Pinpoint the cell where the given text exists, returning its (X, Y) midpoint coordinate. 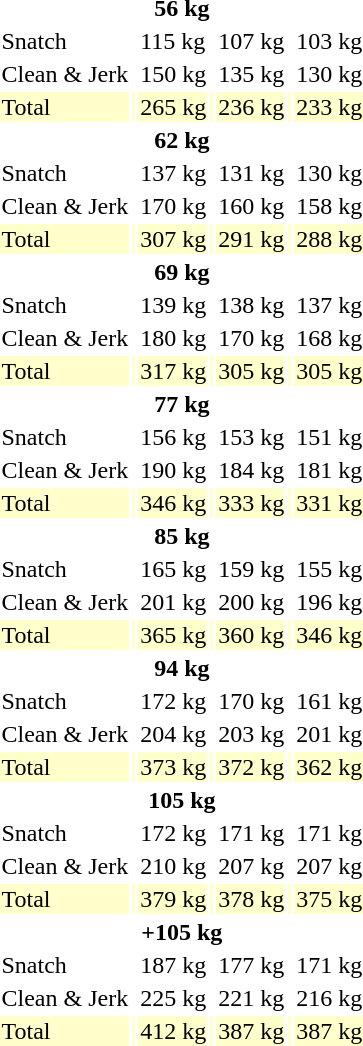
365 kg (174, 635)
184 kg (252, 470)
187 kg (174, 965)
107 kg (252, 41)
137 kg (174, 173)
177 kg (252, 965)
291 kg (252, 239)
156 kg (174, 437)
190 kg (174, 470)
373 kg (174, 767)
131 kg (252, 173)
379 kg (174, 899)
115 kg (174, 41)
171 kg (252, 833)
305 kg (252, 371)
372 kg (252, 767)
165 kg (174, 569)
236 kg (252, 107)
200 kg (252, 602)
204 kg (174, 734)
307 kg (174, 239)
153 kg (252, 437)
150 kg (174, 74)
138 kg (252, 305)
360 kg (252, 635)
333 kg (252, 503)
221 kg (252, 998)
387 kg (252, 1031)
139 kg (174, 305)
317 kg (174, 371)
378 kg (252, 899)
412 kg (174, 1031)
159 kg (252, 569)
207 kg (252, 866)
135 kg (252, 74)
225 kg (174, 998)
203 kg (252, 734)
346 kg (174, 503)
160 kg (252, 206)
210 kg (174, 866)
265 kg (174, 107)
180 kg (174, 338)
201 kg (174, 602)
